Extract the [X, Y] coordinate from the center of the cell holding the provided text.  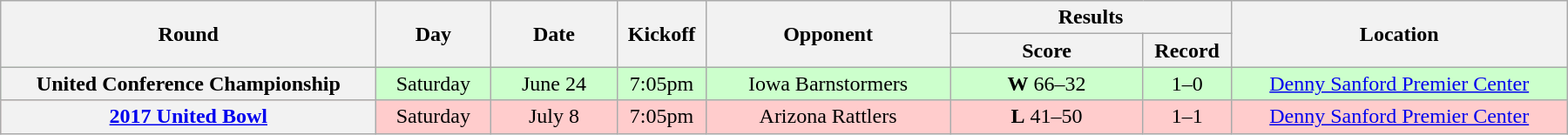
July 8 [554, 117]
Record [1186, 51]
Date [554, 34]
June 24 [554, 84]
Location [1399, 34]
Day [434, 34]
United Conference Championship [188, 84]
Opponent [828, 34]
1–0 [1186, 84]
W 66–32 [1047, 84]
Round [188, 34]
Iowa Barnstormers [828, 84]
L 41–50 [1047, 117]
1–1 [1186, 117]
Results [1091, 17]
Score [1047, 51]
Kickoff [662, 34]
2017 United Bowl [188, 117]
Arizona Rattlers [828, 117]
